From the cell containing the given text, extract its center point as (X, Y) coordinate. 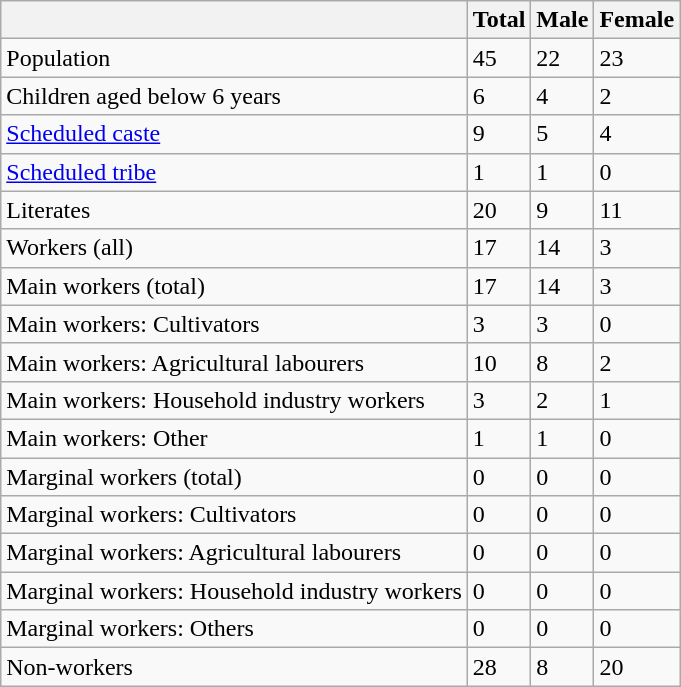
Marginal workers: Agricultural labourers (234, 553)
28 (499, 667)
23 (637, 58)
Marginal workers (total) (234, 477)
Main workers: Household industry workers (234, 400)
Children aged below 6 years (234, 96)
Non-workers (234, 667)
6 (499, 96)
11 (637, 210)
5 (562, 134)
Scheduled caste (234, 134)
22 (562, 58)
Total (499, 20)
Main workers (total) (234, 286)
45 (499, 58)
Population (234, 58)
Main workers: Other (234, 438)
Marginal workers: Others (234, 629)
Workers (all) (234, 248)
Marginal workers: Household industry workers (234, 591)
Male (562, 20)
Main workers: Cultivators (234, 324)
Marginal workers: Cultivators (234, 515)
Female (637, 20)
Main workers: Agricultural labourers (234, 362)
Literates (234, 210)
10 (499, 362)
Scheduled tribe (234, 172)
